Locate the cell with the specified text and output its [x, y] center coordinate. 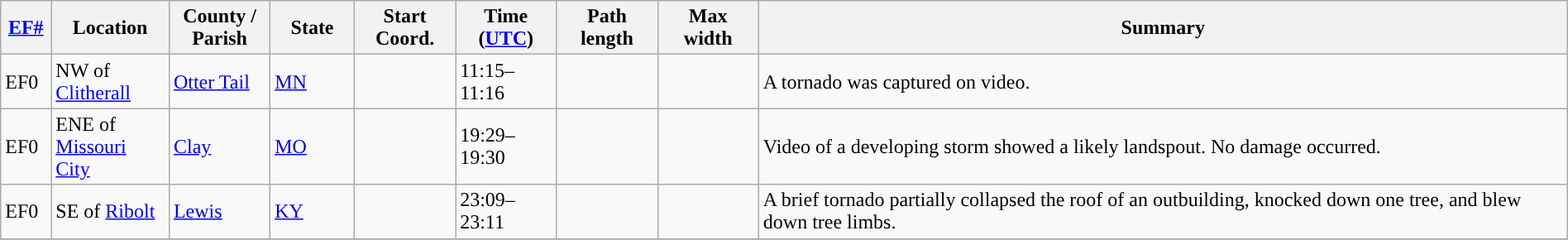
MN [313, 81]
Max width [708, 28]
11:15–11:16 [506, 81]
Time (UTC) [506, 28]
SE of Ribolt [111, 212]
NW of Clitherall [111, 81]
Video of a developing storm showed a likely landspout. No damage occurred. [1163, 146]
Lewis [219, 212]
Otter Tail [219, 81]
MO [313, 146]
State [313, 28]
23:09–23:11 [506, 212]
Location [111, 28]
EF# [26, 28]
Clay [219, 146]
A tornado was captured on video. [1163, 81]
Path length [607, 28]
Start Coord. [404, 28]
Summary [1163, 28]
19:29–19:30 [506, 146]
ENE of Missouri City [111, 146]
County / Parish [219, 28]
A brief tornado partially collapsed the roof of an outbuilding, knocked down one tree, and blew down tree limbs. [1163, 212]
KY [313, 212]
